Search for the cell housing the specified text and yield its (X, Y) center coordinate. 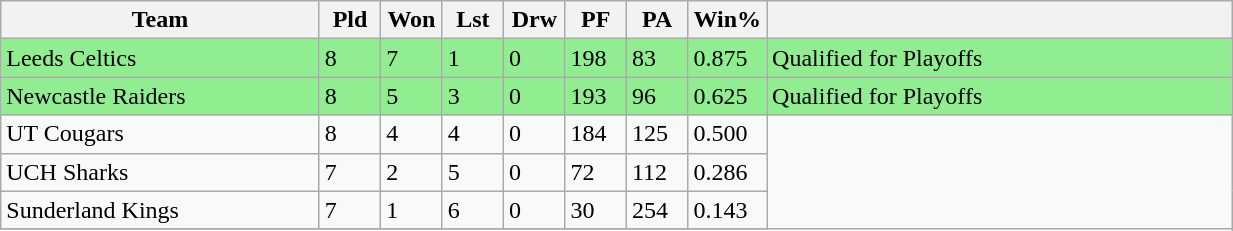
72 (596, 172)
Win% (728, 20)
UCH Sharks (160, 172)
193 (596, 96)
Newcastle Raiders (160, 96)
2 (412, 172)
Leeds Celtics (160, 58)
Lst (472, 20)
0.625 (728, 96)
0.500 (728, 134)
Sunderland Kings (160, 210)
UT Cougars (160, 134)
Drw (534, 20)
83 (656, 58)
PA (656, 20)
Won (412, 20)
30 (596, 210)
184 (596, 134)
0.286 (728, 172)
Pld (350, 20)
6 (472, 210)
0.875 (728, 58)
254 (656, 210)
Team (160, 20)
198 (596, 58)
125 (656, 134)
96 (656, 96)
3 (472, 96)
0.143 (728, 210)
112 (656, 172)
PF (596, 20)
